Capture the cell that displays the provided text and extract its (X, Y) central coordinate. 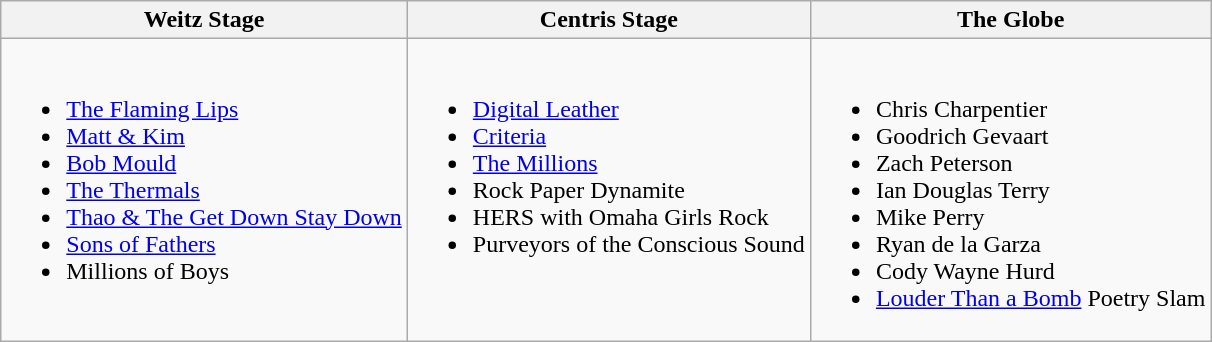
The Globe (1010, 20)
The Flaming LipsMatt & KimBob MouldThe ThermalsThao & The Get Down Stay DownSons of FathersMillions of Boys (204, 190)
Chris CharpentierGoodrich GevaartZach PetersonIan Douglas TerryMike PerryRyan de la GarzaCody Wayne HurdLouder Than a Bomb Poetry Slam (1010, 190)
Weitz Stage (204, 20)
Centris Stage (608, 20)
Digital LeatherCriteriaThe MillionsRock Paper DynamiteHERS with Omaha Girls RockPurveyors of the Conscious Sound (608, 190)
